Extract the (X, Y) coordinate from the center of the cell holding the provided text.  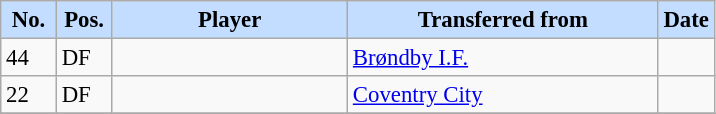
No. (29, 20)
Transferred from (504, 20)
Brøndby I.F. (504, 58)
Player (230, 20)
Pos. (84, 20)
44 (29, 58)
Date (686, 20)
22 (29, 95)
Coventry City (504, 95)
